Extract the [x, y] coordinate from the center of the cell holding the provided text.  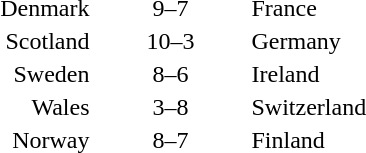
3–8 [170, 107]
8–6 [170, 74]
10–3 [170, 41]
